Output the [X, Y] coordinate of the center of the cell containing the given text.  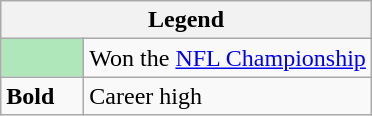
Won the NFL Championship [228, 58]
Legend [186, 20]
Career high [228, 96]
Bold [42, 96]
